Identify which cell holds the provided text, then report its [X, Y] central coordinate. 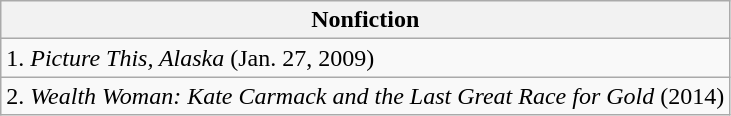
Nonfiction [366, 20]
1. Picture This, Alaska (Jan. 27, 2009) [366, 58]
2. Wealth Woman: Kate Carmack and the Last Great Race for Gold (2014) [366, 96]
